Find where the given text appears and provide that cell's center as (X, Y) coordinate. 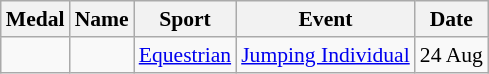
Date (452, 19)
Medal (36, 19)
Event (326, 19)
Name (102, 19)
Sport (185, 19)
24 Aug (452, 55)
Jumping Individual (326, 55)
Equestrian (185, 55)
